Return (X, Y) of the center of cell containing provided text 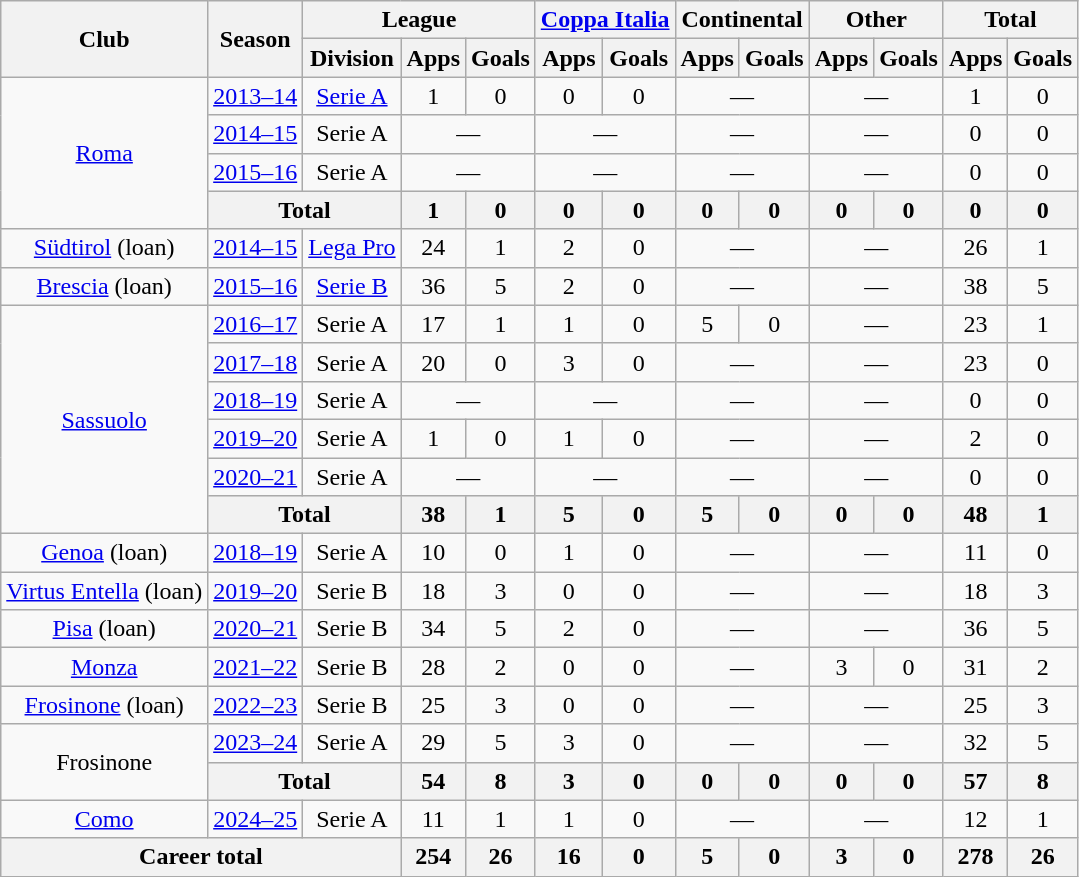
12 (975, 819)
Frosinone (loan) (104, 705)
20 (433, 362)
54 (433, 781)
Division (352, 58)
57 (975, 781)
2016–17 (256, 324)
254 (433, 857)
28 (433, 667)
48 (975, 515)
Continental (742, 20)
10 (433, 553)
17 (433, 324)
Sassuolo (104, 419)
34 (433, 629)
Roma (104, 153)
Genoa (loan) (104, 553)
2013–14 (256, 96)
16 (568, 857)
32 (975, 743)
Club (104, 39)
Lega Pro (352, 248)
Season (256, 39)
2024–25 (256, 819)
Pisa (loan) (104, 629)
2023–24 (256, 743)
Coppa Italia (605, 20)
2017–18 (256, 362)
29 (433, 743)
League (420, 20)
Frosinone (104, 762)
Monza (104, 667)
31 (975, 667)
Brescia (loan) (104, 286)
24 (433, 248)
2022–23 (256, 705)
Südtirol (loan) (104, 248)
Virtus Entella (loan) (104, 591)
2021–22 (256, 667)
Other (876, 20)
278 (975, 857)
Career total (201, 857)
Como (104, 819)
